Detect which cell encompasses the target text, then output its [x, y] center coordinate. 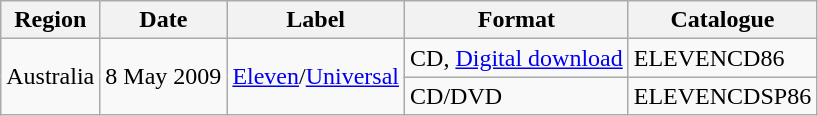
Date [164, 20]
ELEVENCDSP86 [722, 96]
Eleven/Universal [316, 77]
Format [517, 20]
CD, Digital download [517, 58]
ELEVENCD86 [722, 58]
8 May 2009 [164, 77]
Label [316, 20]
Region [50, 20]
Australia [50, 77]
Catalogue [722, 20]
CD/DVD [517, 96]
